Find where the given text appears and provide that cell's center as (X, Y) coordinate. 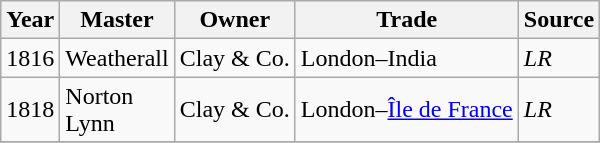
Weatherall (117, 58)
Year (30, 20)
London–India (406, 58)
1818 (30, 110)
Source (558, 20)
NortonLynn (117, 110)
Owner (234, 20)
Trade (406, 20)
Master (117, 20)
London–Île de France (406, 110)
1816 (30, 58)
